For the text-containing cell, return its midpoint in (x, y) coordinate format. 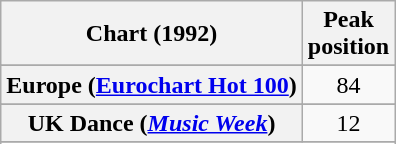
Europe (Eurochart Hot 100) (152, 85)
Chart (1992) (152, 34)
84 (348, 85)
12 (348, 123)
Peakposition (348, 34)
UK Dance (Music Week) (152, 123)
